Output the [x, y] coordinate of the center of the cell containing the given text.  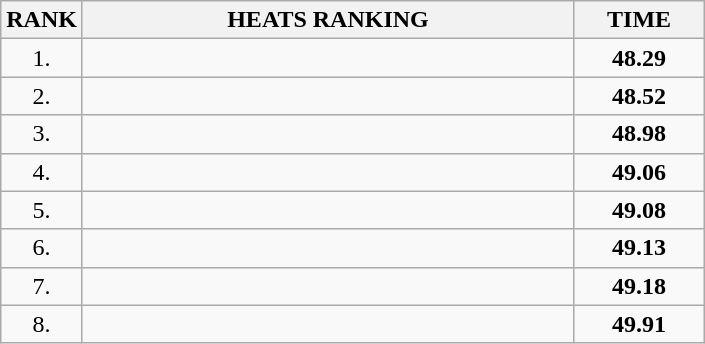
7. [42, 286]
49.18 [640, 286]
8. [42, 324]
RANK [42, 20]
TIME [640, 20]
48.52 [640, 96]
5. [42, 210]
6. [42, 248]
49.08 [640, 210]
49.13 [640, 248]
49.06 [640, 172]
49.91 [640, 324]
3. [42, 134]
HEATS RANKING [328, 20]
1. [42, 58]
48.98 [640, 134]
2. [42, 96]
4. [42, 172]
48.29 [640, 58]
